Pinpoint the cell where the given text exists, returning its (x, y) midpoint coordinate. 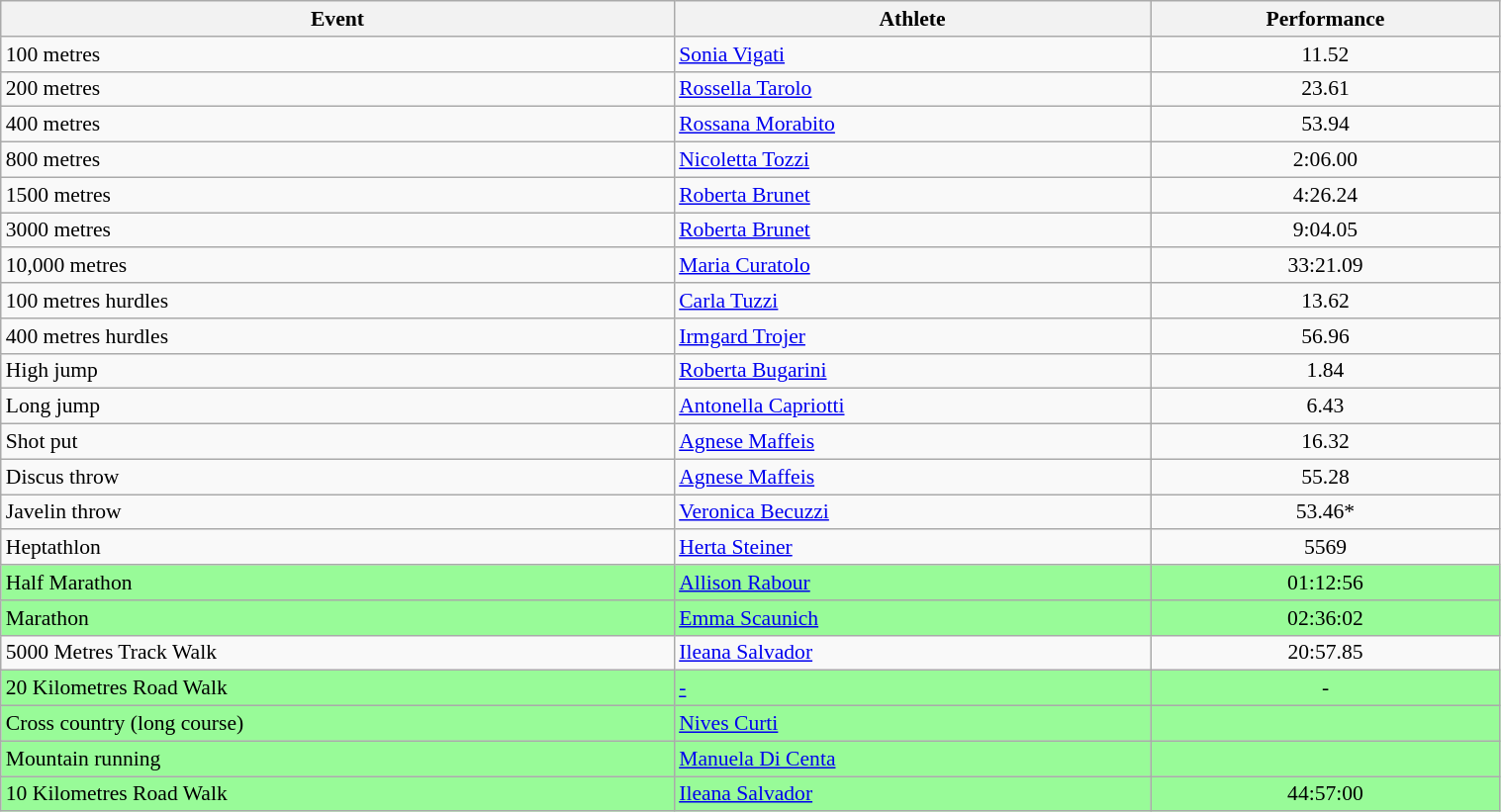
400 metres hurdles (337, 336)
800 metres (337, 160)
100 metres (337, 54)
20 Kilometres Road Walk (337, 688)
1500 metres (337, 195)
Performance (1326, 19)
Event (337, 19)
200 metres (337, 89)
100 metres hurdles (337, 301)
High jump (337, 371)
01:12:56 (1326, 583)
Antonella Capriotti (912, 406)
Roberta Bugarini (912, 371)
9:04.05 (1326, 230)
11.52 (1326, 54)
Carla Tuzzi (912, 301)
23.61 (1326, 89)
Manuela Di Centa (912, 759)
Maria Curatolo (912, 266)
44:57:00 (1326, 794)
Rossella Tarolo (912, 89)
16.32 (1326, 442)
Veronica Becuzzi (912, 512)
Rossana Morabito (912, 125)
5000 Metres Track Walk (337, 653)
Athlete (912, 19)
Discus throw (337, 477)
55.28 (1326, 477)
Javelin throw (337, 512)
2:06.00 (1326, 160)
3000 metres (337, 230)
Sonia Vigati (912, 54)
Nicoletta Tozzi (912, 160)
Allison Rabour (912, 583)
33:21.09 (1326, 266)
02:36:02 (1326, 618)
5569 (1326, 548)
Emma Scaunich (912, 618)
400 metres (337, 125)
1.84 (1326, 371)
Heptathlon (337, 548)
53.94 (1326, 125)
Long jump (337, 406)
Marathon (337, 618)
56.96 (1326, 336)
Half Marathon (337, 583)
13.62 (1326, 301)
53.46* (1326, 512)
6.43 (1326, 406)
4:26.24 (1326, 195)
Herta Steiner (912, 548)
10,000 metres (337, 266)
Mountain running (337, 759)
Cross country (long course) (337, 724)
Nives Curti (912, 724)
Shot put (337, 442)
20:57.85 (1326, 653)
10 Kilometres Road Walk (337, 794)
Irmgard Trojer (912, 336)
